Extract the [X, Y] coordinate from the center of the cell holding the provided text.  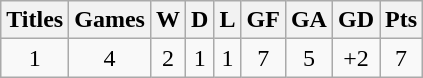
L [228, 20]
GF [263, 20]
Titles [35, 20]
W [168, 20]
GA [308, 20]
Games [110, 20]
D [200, 20]
2 [168, 58]
GD [356, 20]
+2 [356, 58]
4 [110, 58]
Pts [402, 20]
5 [308, 58]
